Determine the [x, y] coordinate at the center of the cell enclosing the given text.  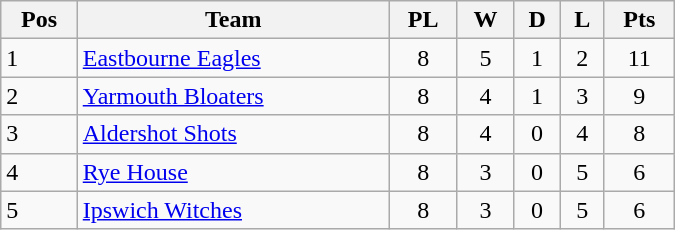
Pos [39, 20]
L [582, 20]
W [486, 20]
11 [639, 58]
D [537, 20]
Rye House [233, 172]
Yarmouth Bloaters [233, 96]
Eastbourne Eagles [233, 58]
9 [639, 96]
Pts [639, 20]
Team [233, 20]
PL [423, 20]
Ipswich Witches [233, 210]
Aldershot Shots [233, 134]
